Return (X, Y) of the center of cell containing provided text 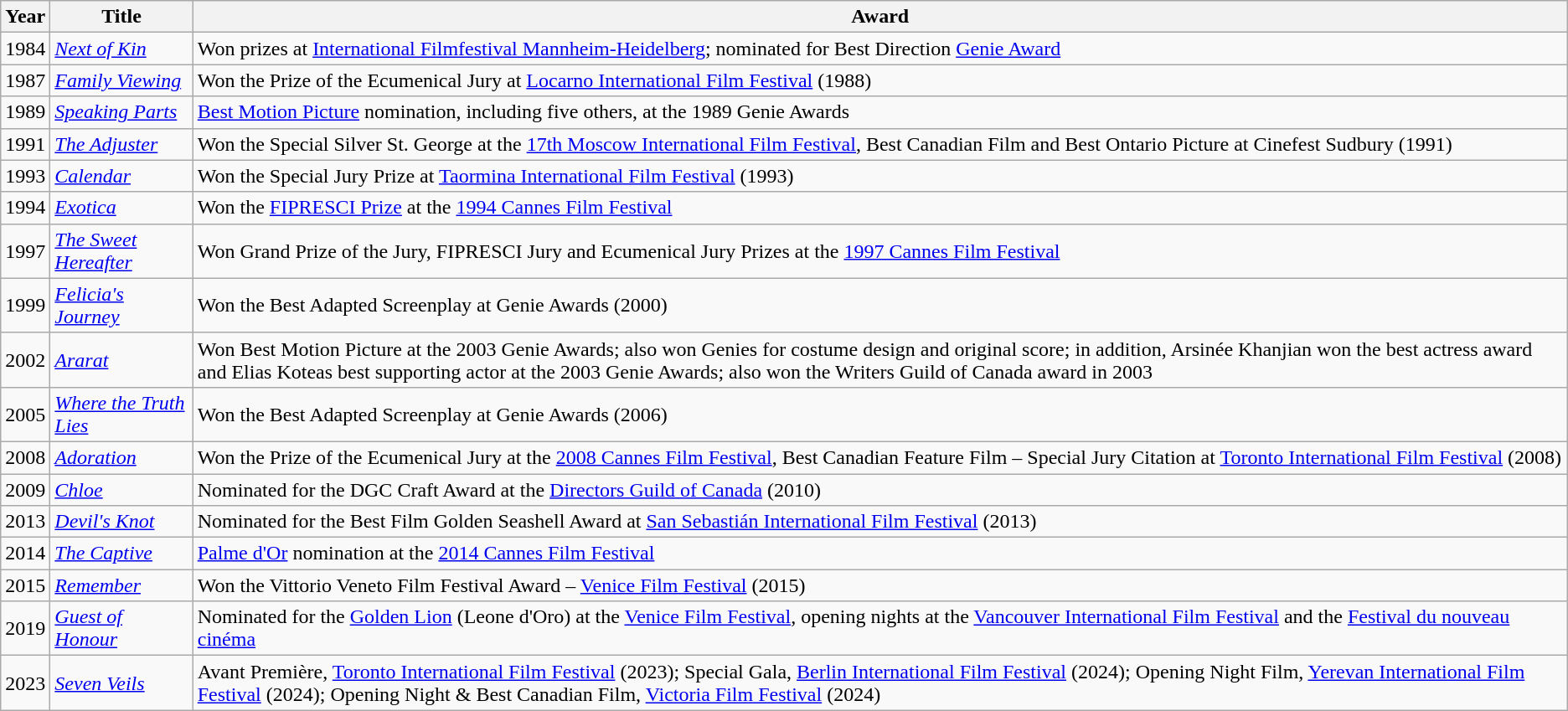
Chloe (121, 490)
1987 (25, 80)
Nominated for the DGC Craft Award at the Directors Guild of Canada (2010) (879, 490)
Remember (121, 585)
2019 (25, 628)
2013 (25, 522)
Speaking Parts (121, 112)
2014 (25, 554)
Won the Prize of the Ecumenical Jury at Locarno International Film Festival (1988) (879, 80)
1997 (25, 251)
Where the Truth Lies (121, 414)
The Captive (121, 554)
2008 (25, 457)
Won the Special Jury Prize at Taormina International Film Festival (1993) (879, 176)
Next of Kin (121, 49)
1989 (25, 112)
Guest of Honour (121, 628)
Won prizes at International Filmfestival Mannheim-Heidelberg; nominated for Best Direction Genie Award (879, 49)
Family Viewing (121, 80)
1991 (25, 144)
Ararat (121, 360)
Palme d'Or nomination at the 2014 Cannes Film Festival (879, 554)
Seven Veils (121, 683)
Felicia's Journey (121, 305)
Won the Best Adapted Screenplay at Genie Awards (2000) (879, 305)
Nominated for the Best Film Golden Seashell Award at San Sebastián International Film Festival (2013) (879, 522)
Devil's Knot (121, 522)
1993 (25, 176)
Best Motion Picture nomination, including five others, at the 1989 Genie Awards (879, 112)
Calendar (121, 176)
Adoration (121, 457)
2015 (25, 585)
1984 (25, 49)
The Sweet Hereafter (121, 251)
Won the FIPRESCI Prize at the 1994 Cannes Film Festival (879, 208)
Year (25, 17)
Won the Vittorio Veneto Film Festival Award – Venice Film Festival (2015) (879, 585)
Exotica (121, 208)
Won the Best Adapted Screenplay at Genie Awards (2006) (879, 414)
1999 (25, 305)
Won Grand Prize of the Jury, FIPRESCI Jury and Ecumenical Jury Prizes at the 1997 Cannes Film Festival (879, 251)
Title (121, 17)
Award (879, 17)
2005 (25, 414)
The Adjuster (121, 144)
2009 (25, 490)
1994 (25, 208)
2002 (25, 360)
2023 (25, 683)
